Provide the [x, y] coordinate of the cell's center where the given text is located.  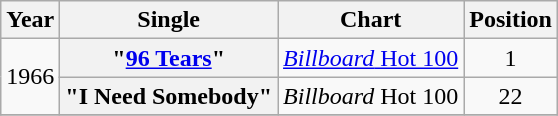
Year [30, 20]
"96 Tears" [169, 58]
"I Need Somebody" [169, 96]
1 [511, 58]
22 [511, 96]
Position [511, 20]
Single [169, 20]
1966 [30, 77]
Chart [371, 20]
